Locate the cell with the specified text and output its (X, Y) center coordinate. 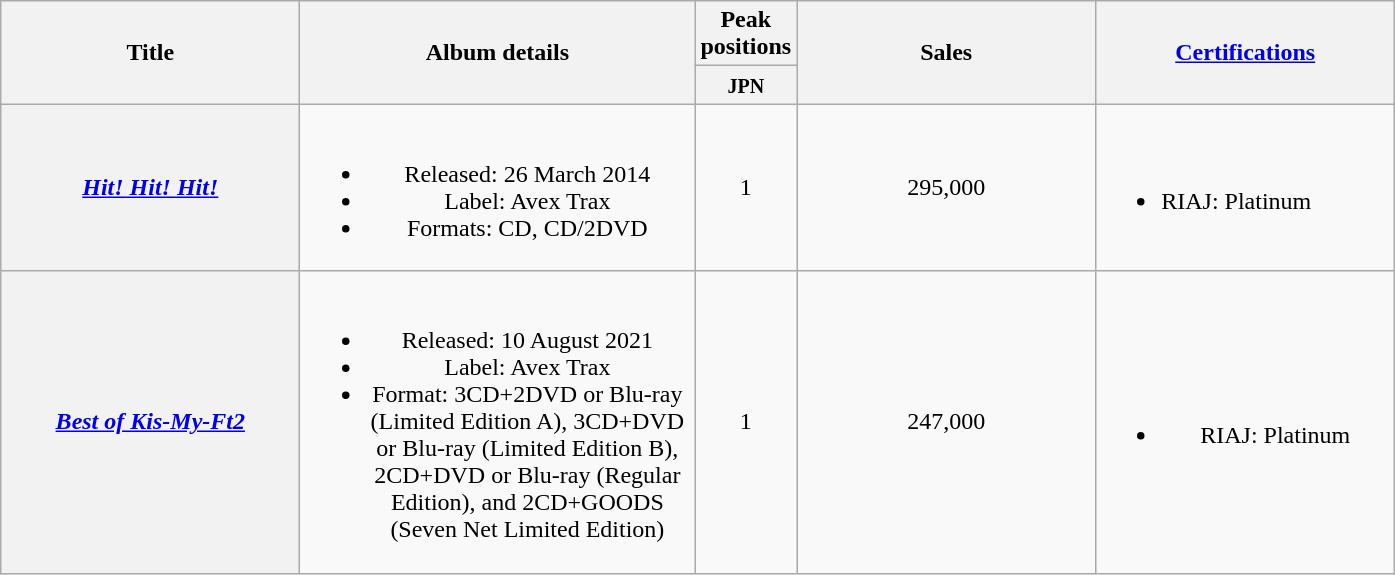
Title (150, 52)
295,000 (946, 188)
247,000 (946, 422)
Sales (946, 52)
Certifications (1246, 52)
Peak positions (746, 34)
Album details (498, 52)
Best of Kis-My-Ft2 (150, 422)
Released: 26 March 2014Label: Avex TraxFormats: CD, CD/2DVD (498, 188)
Hit! Hit! Hit! (150, 188)
JPN (746, 85)
